Search for the cell housing the specified text and yield its [X, Y] center coordinate. 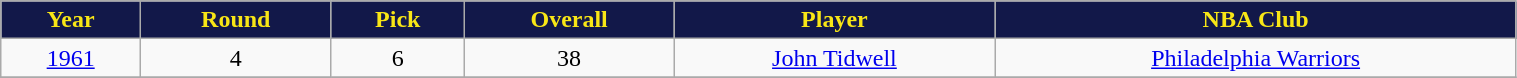
6 [398, 58]
38 [570, 58]
1961 [71, 58]
Year [71, 20]
Round [236, 20]
4 [236, 58]
Pick [398, 20]
NBA Club [1256, 20]
John Tidwell [834, 58]
Philadelphia Warriors [1256, 58]
Overall [570, 20]
Player [834, 20]
